Extract the [X, Y] coordinate from the center of the cell holding the provided text.  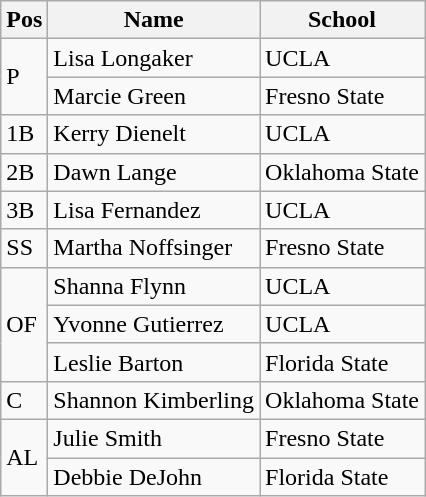
Pos [24, 20]
Lisa Fernandez [154, 210]
Julie Smith [154, 438]
Shannon Kimberling [154, 400]
OF [24, 324]
AL [24, 457]
Lisa Longaker [154, 58]
Kerry Dienelt [154, 134]
Name [154, 20]
3B [24, 210]
1B [24, 134]
SS [24, 248]
Dawn Lange [154, 172]
Yvonne Gutierrez [154, 324]
Leslie Barton [154, 362]
Martha Noffsinger [154, 248]
Marcie Green [154, 96]
C [24, 400]
P [24, 77]
Shanna Flynn [154, 286]
Debbie DeJohn [154, 477]
2B [24, 172]
School [342, 20]
